Extract the [x, y] coordinate from the center of the cell holding the provided text.  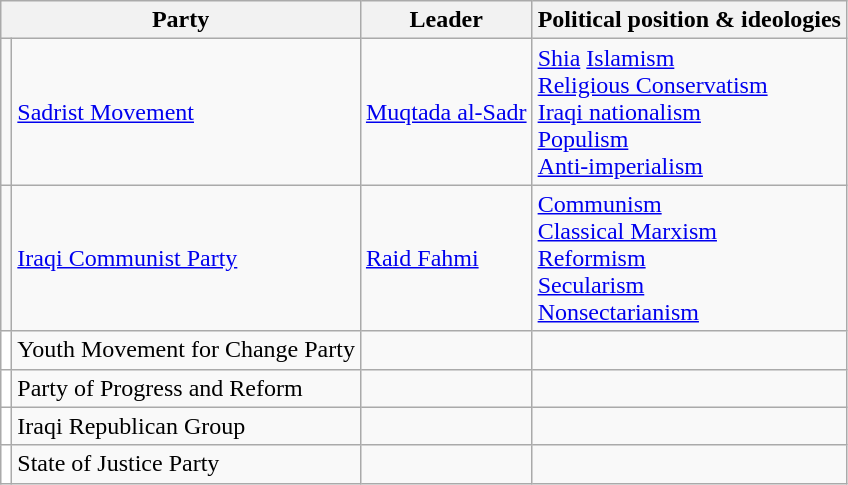
Shia IslamismReligious ConservatismIraqi nationalismPopulismAnti-imperialism [689, 112]
Party of Progress and Reform [186, 388]
Youth Movement for Change Party [186, 350]
Party [181, 20]
State of Justice Party [186, 464]
CommunismClassical MarxismReformismSecularismNonsectarianism [689, 258]
Leader [446, 20]
Iraqi Communist Party [186, 258]
Political position & ideologies [689, 20]
Raid Fahmi [446, 258]
Muqtada al-Sadr [446, 112]
Iraqi Republican Group [186, 426]
Sadrist Movement [186, 112]
